Identify which cell holds the provided text, then report its (x, y) central coordinate. 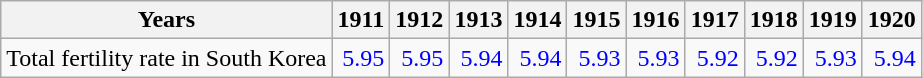
1912 (420, 20)
1913 (478, 20)
1915 (596, 20)
Total fertility rate in South Korea (166, 58)
1920 (892, 20)
1917 (714, 20)
1916 (656, 20)
Years (166, 20)
1918 (774, 20)
1911 (361, 20)
1919 (832, 20)
1914 (538, 20)
